Output the (x, y) coordinate of the center of the cell containing the given text.  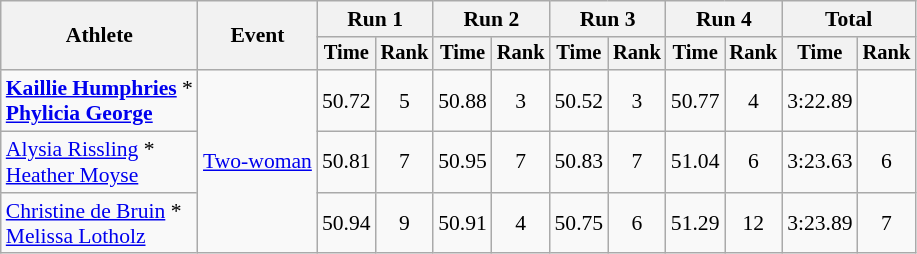
50.81 (346, 162)
50.77 (696, 100)
Athlete (100, 36)
50.88 (462, 100)
3:22.89 (820, 100)
51.29 (696, 224)
Christine de Bruin *Melissa Lotholz (100, 224)
50.91 (462, 224)
50.75 (578, 224)
Total (848, 19)
50.83 (578, 162)
50.94 (346, 224)
50.72 (346, 100)
Run 1 (375, 19)
12 (753, 224)
3:23.89 (820, 224)
51.04 (696, 162)
5 (405, 100)
Run 4 (724, 19)
9 (405, 224)
Kaillie Humphries *Phylicia George (100, 100)
Run 3 (607, 19)
50.95 (462, 162)
50.52 (578, 100)
Event (258, 36)
Two-woman (258, 162)
Alysia Rissling *Heather Moyse (100, 162)
3:23.63 (820, 162)
Run 2 (491, 19)
